For the text-containing cell, return its midpoint in (x, y) coordinate format. 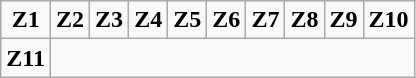
Z6 (226, 20)
Z9 (344, 20)
Z10 (388, 20)
Z2 (70, 20)
Z7 (266, 20)
Z8 (304, 20)
Z1 (26, 20)
Z3 (110, 20)
Z5 (188, 20)
Z11 (26, 58)
Z4 (148, 20)
